Determine the (x, y) coordinate at the center of the cell enclosing the given text.  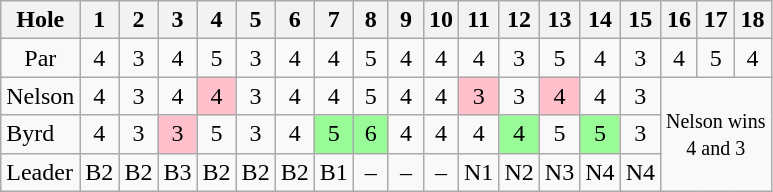
N1 (478, 172)
1 (100, 20)
2 (138, 20)
14 (600, 20)
Byrd (40, 134)
10 (440, 20)
Nelson wins4 and 3 (716, 134)
N3 (559, 172)
Leader (40, 172)
Nelson (40, 96)
Hole (40, 20)
18 (752, 20)
9 (406, 20)
8 (370, 20)
15 (640, 20)
17 (716, 20)
B3 (178, 172)
13 (559, 20)
11 (478, 20)
Par (40, 58)
N2 (519, 172)
7 (334, 20)
12 (519, 20)
B1 (334, 172)
16 (680, 20)
